Return the (X, Y) coordinate for the center point of the cell that contains the specified text.  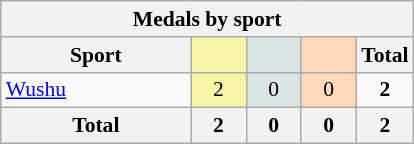
Medals by sport (208, 19)
Wushu (96, 90)
Sport (96, 55)
